Detect which cell encompasses the target text, then output its [X, Y] center coordinate. 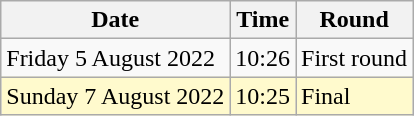
10:26 [263, 58]
Time [263, 20]
10:25 [263, 96]
First round [354, 58]
Date [116, 20]
Sunday 7 August 2022 [116, 96]
Friday 5 August 2022 [116, 58]
Round [354, 20]
Final [354, 96]
